From the cell containing the given text, extract its center point as (X, Y) coordinate. 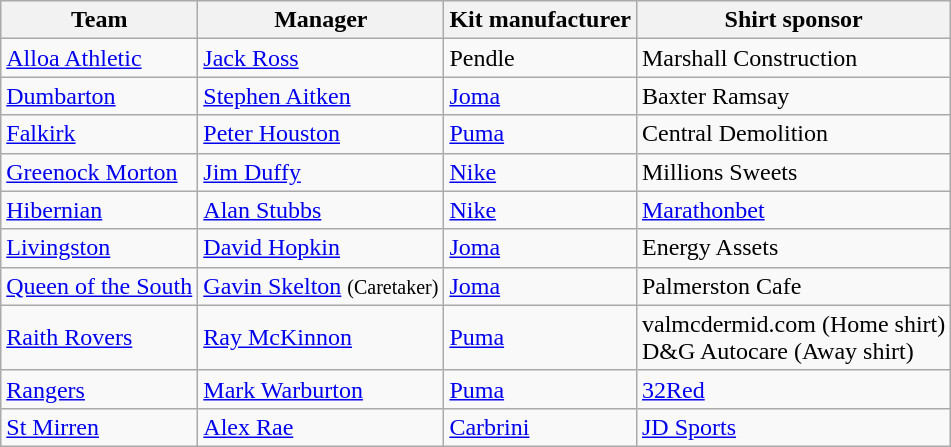
Marshall Construction (793, 58)
Carbrini (540, 427)
Hibernian (100, 210)
Kit manufacturer (540, 20)
Mark Warburton (321, 389)
Stephen Aitken (321, 96)
Alex Rae (321, 427)
Central Demolition (793, 134)
Alan Stubbs (321, 210)
valmcdermid.com (Home shirt)D&G Autocare (Away shirt) (793, 338)
Falkirk (100, 134)
Jim Duffy (321, 172)
Millions Sweets (793, 172)
David Hopkin (321, 248)
Marathonbet (793, 210)
Team (100, 20)
Greenock Morton (100, 172)
St Mirren (100, 427)
JD Sports (793, 427)
Shirt sponsor (793, 20)
Manager (321, 20)
Livingston (100, 248)
Jack Ross (321, 58)
32Red (793, 389)
Pendle (540, 58)
Baxter Ramsay (793, 96)
Energy Assets (793, 248)
Queen of the South (100, 286)
Raith Rovers (100, 338)
Alloa Athletic (100, 58)
Gavin Skelton (Caretaker) (321, 286)
Ray McKinnon (321, 338)
Palmerston Cafe (793, 286)
Rangers (100, 389)
Dumbarton (100, 96)
Peter Houston (321, 134)
